Capture the cell that displays the provided text and extract its (X, Y) central coordinate. 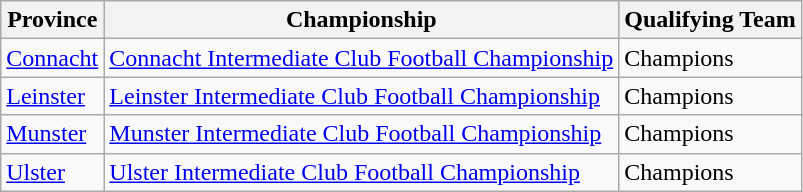
Province (52, 20)
Connacht (52, 58)
Munster (52, 134)
Ulster Intermediate Club Football Championship (362, 172)
Championship (362, 20)
Connacht Intermediate Club Football Championship (362, 58)
Leinster Intermediate Club Football Championship (362, 96)
Munster Intermediate Club Football Championship (362, 134)
Ulster (52, 172)
Qualifying Team (710, 20)
Leinster (52, 96)
